Search for the cell housing the specified text and yield its (X, Y) center coordinate. 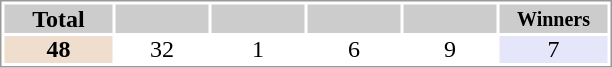
7 (554, 50)
9 (450, 50)
1 (258, 50)
32 (162, 50)
6 (354, 50)
48 (58, 50)
Total (58, 18)
Winners (554, 18)
